Extract the [X, Y] coordinate from the center of the cell holding the provided text.  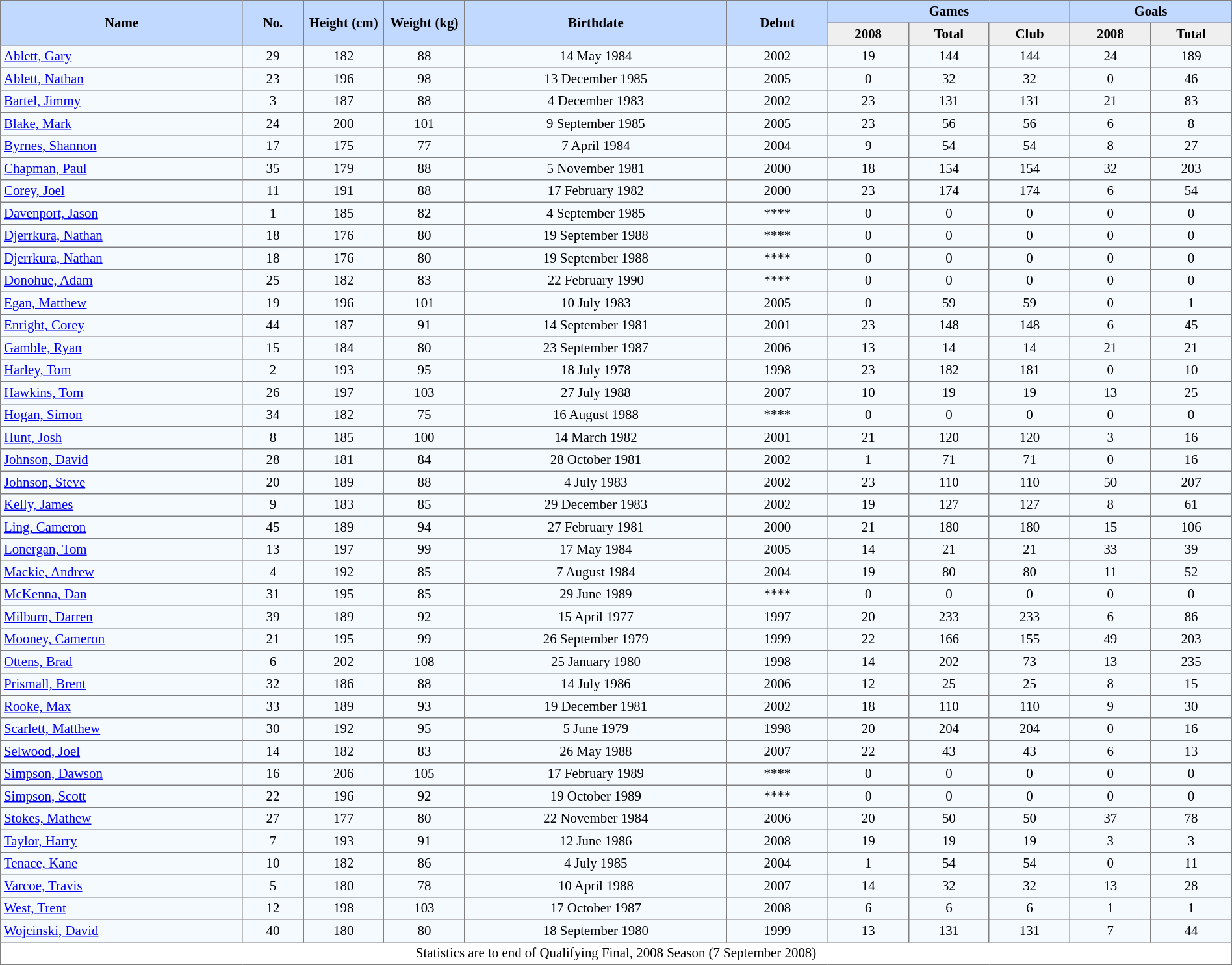
77 [424, 146]
Hogan, Simon [122, 415]
4 December 1983 [596, 101]
Ottens, Brad [122, 662]
17 October 1987 [596, 908]
Stokes, Mathew [122, 819]
175 [344, 146]
16 August 1988 [596, 415]
Ling, Cameron [122, 527]
Selwood, Joel [122, 751]
Birthdate [596, 23]
5 June 1979 [596, 729]
No. [273, 23]
Ablett, Nathan [122, 79]
25 January 1980 [596, 662]
26 September 1979 [596, 639]
26 [273, 392]
155 [1029, 639]
13 December 1985 [596, 79]
28 October 1981 [596, 460]
Simpson, Scott [122, 796]
2 [273, 370]
Chapman, Paul [122, 168]
35 [273, 168]
29 December 1983 [596, 505]
Byrnes, Shannon [122, 146]
Varcoe, Travis [122, 886]
Height (cm) [344, 23]
West, Trent [122, 908]
14 March 1982 [596, 437]
17 May 1984 [596, 550]
Ablett, Gary [122, 57]
179 [344, 168]
4 [273, 572]
100 [424, 437]
17 [273, 146]
183 [344, 505]
Games [949, 12]
4 July 1985 [596, 864]
Egan, Matthew [122, 303]
Bartel, Jimmy [122, 101]
52 [1191, 572]
Milburn, Darren [122, 617]
Debut [777, 23]
Tenace, Kane [122, 864]
84 [424, 460]
Taylor, Harry [122, 841]
31 [273, 595]
23 September 1987 [596, 348]
Gamble, Ryan [122, 348]
17 February 1982 [596, 191]
Hawkins, Tom [122, 392]
4 July 1983 [596, 482]
98 [424, 79]
Mackie, Andrew [122, 572]
22 November 1984 [596, 819]
Weight (kg) [424, 23]
Davenport, Jason [122, 213]
Lonergan, Tom [122, 550]
10 July 1983 [596, 303]
15 April 1977 [596, 617]
18 September 1980 [596, 931]
61 [1191, 505]
Goals [1151, 12]
Scarlett, Matthew [122, 729]
49 [1110, 639]
12 June 1986 [596, 841]
5 November 1981 [596, 168]
46 [1191, 79]
7 August 1984 [596, 572]
27 February 1981 [596, 527]
37 [1110, 819]
27 July 1988 [596, 392]
18 July 1978 [596, 370]
29 June 1989 [596, 595]
Statistics are to end of Qualifying Final, 2008 Season (7 September 2008) [616, 953]
105 [424, 774]
McKenna, Dan [122, 595]
Enright, Corey [122, 326]
40 [273, 931]
206 [344, 774]
Mooney, Cameron [122, 639]
184 [344, 348]
Simpson, Dawson [122, 774]
Johnson, Steve [122, 482]
7 April 1984 [596, 146]
Name [122, 23]
29 [273, 57]
186 [344, 684]
14 September 1981 [596, 326]
106 [1191, 527]
19 December 1981 [596, 706]
14 May 1984 [596, 57]
200 [344, 123]
34 [273, 415]
166 [949, 639]
235 [1191, 662]
Harley, Tom [122, 370]
75 [424, 415]
82 [424, 213]
Club [1029, 34]
Kelly, James [122, 505]
4 September 1985 [596, 213]
108 [424, 662]
73 [1029, 662]
Johnson, David [122, 460]
207 [1191, 482]
93 [424, 706]
Corey, Joel [122, 191]
26 May 1988 [596, 751]
94 [424, 527]
14 July 1986 [596, 684]
1997 [777, 617]
10 April 1988 [596, 886]
17 February 1989 [596, 774]
9 September 1985 [596, 123]
Donohue, Adam [122, 281]
Blake, Mark [122, 123]
19 October 1989 [596, 796]
198 [344, 908]
Rooke, Max [122, 706]
Prismall, Brent [122, 684]
Wojcinski, David [122, 931]
22 February 1990 [596, 281]
5 [273, 886]
191 [344, 191]
Hunt, Josh [122, 437]
177 [344, 819]
